Pinpoint the cell where the given text exists, returning its (X, Y) midpoint coordinate. 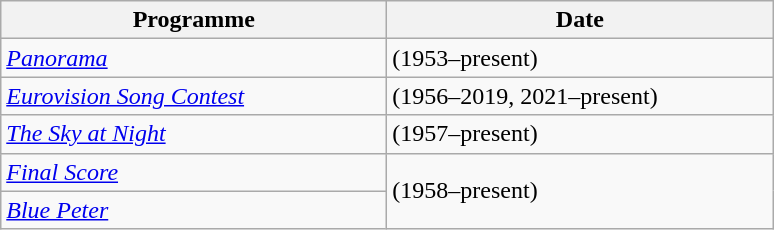
Eurovision Song Contest (194, 96)
Blue Peter (194, 210)
Programme (194, 20)
Final Score (194, 172)
(1958–present) (580, 191)
(1956–2019, 2021–present) (580, 96)
Panorama (194, 58)
(1953–present) (580, 58)
The Sky at Night (194, 134)
Date (580, 20)
(1957–present) (580, 134)
